Search for the cell housing the specified text and yield its (X, Y) center coordinate. 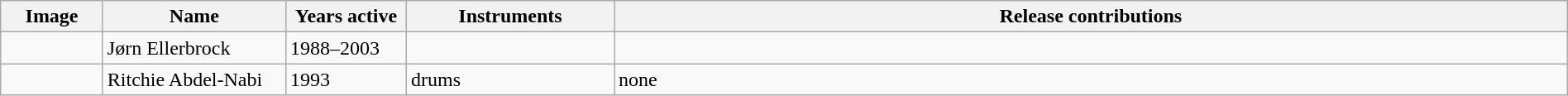
drums (509, 79)
1993 (346, 79)
Instruments (509, 17)
Ritchie Abdel-Nabi (194, 79)
Years active (346, 17)
1988–2003 (346, 48)
none (1090, 79)
Name (194, 17)
Release contributions (1090, 17)
Jørn Ellerbrock (194, 48)
Image (52, 17)
